Detect which cell encompasses the target text, then output its (x, y) center coordinate. 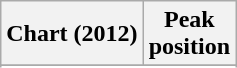
Chart (2012) (72, 34)
Peakposition (189, 34)
